Search for the cell housing the specified text and yield its (x, y) center coordinate. 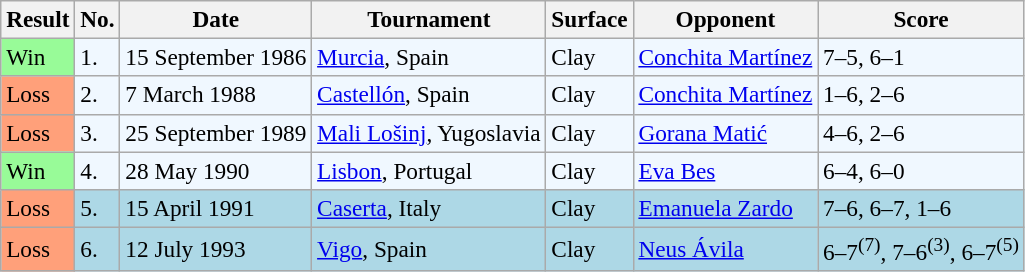
Neus Ávila (726, 249)
1. (98, 57)
Castellón, Spain (429, 95)
6–4, 6–0 (922, 170)
Date (216, 19)
Caserta, Italy (429, 208)
15 September 1986 (216, 57)
6. (98, 249)
28 May 1990 (216, 170)
7–5, 6–1 (922, 57)
Murcia, Spain (429, 57)
12 July 1993 (216, 249)
Result (38, 19)
3. (98, 133)
2. (98, 95)
Emanuela Zardo (726, 208)
5. (98, 208)
1–6, 2–6 (922, 95)
7–6, 6–7, 1–6 (922, 208)
25 September 1989 (216, 133)
15 April 1991 (216, 208)
Gorana Matić (726, 133)
Surface (590, 19)
7 March 1988 (216, 95)
Lisbon, Portugal (429, 170)
Score (922, 19)
No. (98, 19)
Tournament (429, 19)
Vigo, Spain (429, 249)
4–6, 2–6 (922, 133)
6–7(7), 7–6(3), 6–7(5) (922, 249)
Opponent (726, 19)
Eva Bes (726, 170)
4. (98, 170)
Mali Lošinj, Yugoslavia (429, 133)
